Provide the [X, Y] coordinate of the cell's center where the given text is located.  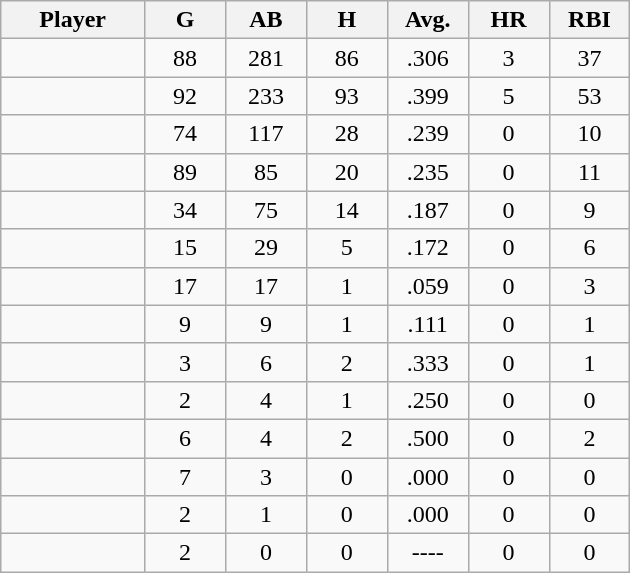
.111 [428, 324]
233 [266, 96]
92 [186, 96]
10 [590, 134]
.333 [428, 362]
.059 [428, 286]
.172 [428, 248]
75 [266, 210]
11 [590, 172]
74 [186, 134]
93 [346, 96]
HR [508, 20]
20 [346, 172]
.399 [428, 96]
.306 [428, 58]
.250 [428, 400]
37 [590, 58]
85 [266, 172]
89 [186, 172]
15 [186, 248]
.235 [428, 172]
RBI [590, 20]
H [346, 20]
14 [346, 210]
29 [266, 248]
53 [590, 96]
.187 [428, 210]
AB [266, 20]
281 [266, 58]
88 [186, 58]
.500 [428, 438]
28 [346, 134]
---- [428, 553]
86 [346, 58]
Avg. [428, 20]
.239 [428, 134]
7 [186, 477]
34 [186, 210]
Player [73, 20]
G [186, 20]
117 [266, 134]
